Pinpoint the cell where the given text exists, returning its (x, y) midpoint coordinate. 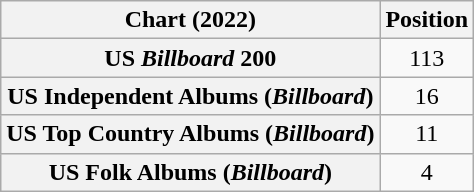
US Folk Albums (Billboard) (190, 172)
Position (427, 20)
11 (427, 134)
113 (427, 58)
16 (427, 96)
US Independent Albums (Billboard) (190, 96)
Chart (2022) (190, 20)
4 (427, 172)
US Top Country Albums (Billboard) (190, 134)
US Billboard 200 (190, 58)
